For the text-containing cell, return its midpoint in [x, y] coordinate format. 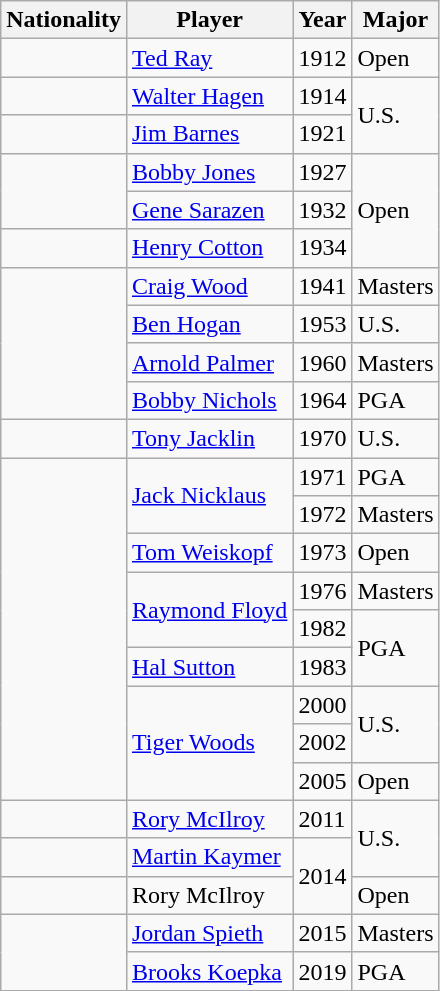
2000 [322, 705]
Tiger Woods [209, 743]
Nationality [64, 20]
1912 [322, 58]
2015 [322, 933]
1927 [322, 172]
Ted Ray [209, 58]
1934 [322, 248]
Walter Hagen [209, 96]
Henry Cotton [209, 248]
Player [209, 20]
1953 [322, 324]
2002 [322, 743]
2005 [322, 781]
Jordan Spieth [209, 933]
1972 [322, 515]
2019 [322, 971]
Bobby Jones [209, 172]
1941 [322, 286]
Arnold Palmer [209, 362]
1970 [322, 438]
2014 [322, 876]
1983 [322, 667]
1914 [322, 96]
Jim Barnes [209, 134]
Craig Wood [209, 286]
Ben Hogan [209, 324]
1982 [322, 629]
Jack Nicklaus [209, 496]
1976 [322, 591]
1971 [322, 477]
1973 [322, 553]
Bobby Nichols [209, 400]
1921 [322, 134]
Martin Kaymer [209, 857]
Brooks Koepka [209, 971]
Year [322, 20]
Tony Jacklin [209, 438]
2011 [322, 819]
Hal Sutton [209, 667]
Raymond Floyd [209, 610]
1960 [322, 362]
Gene Sarazen [209, 210]
Major [396, 20]
1964 [322, 400]
1932 [322, 210]
Tom Weiskopf [209, 553]
